Capture the cell that displays the provided text and extract its (x, y) central coordinate. 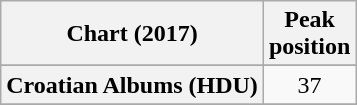
37 (309, 85)
Chart (2017) (132, 34)
Peakposition (309, 34)
Croatian Albums (HDU) (132, 85)
